Locate the cell with the specified text and output its [X, Y] center coordinate. 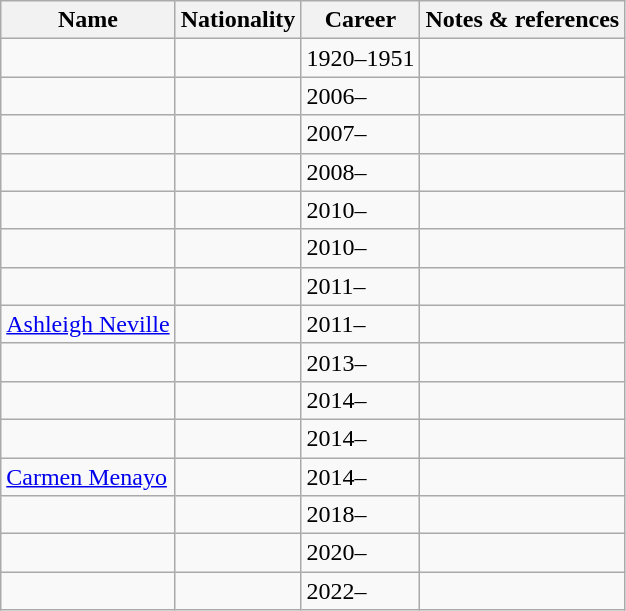
2022– [360, 591]
2018– [360, 515]
Carmen Menayo [88, 477]
2013– [360, 362]
2007– [360, 134]
Ashleigh Neville [88, 324]
Career [360, 20]
Name [88, 20]
2020– [360, 553]
1920–1951 [360, 58]
2008– [360, 172]
2006– [360, 96]
Notes & references [522, 20]
Nationality [238, 20]
